Return (x, y) of the center of cell containing provided text 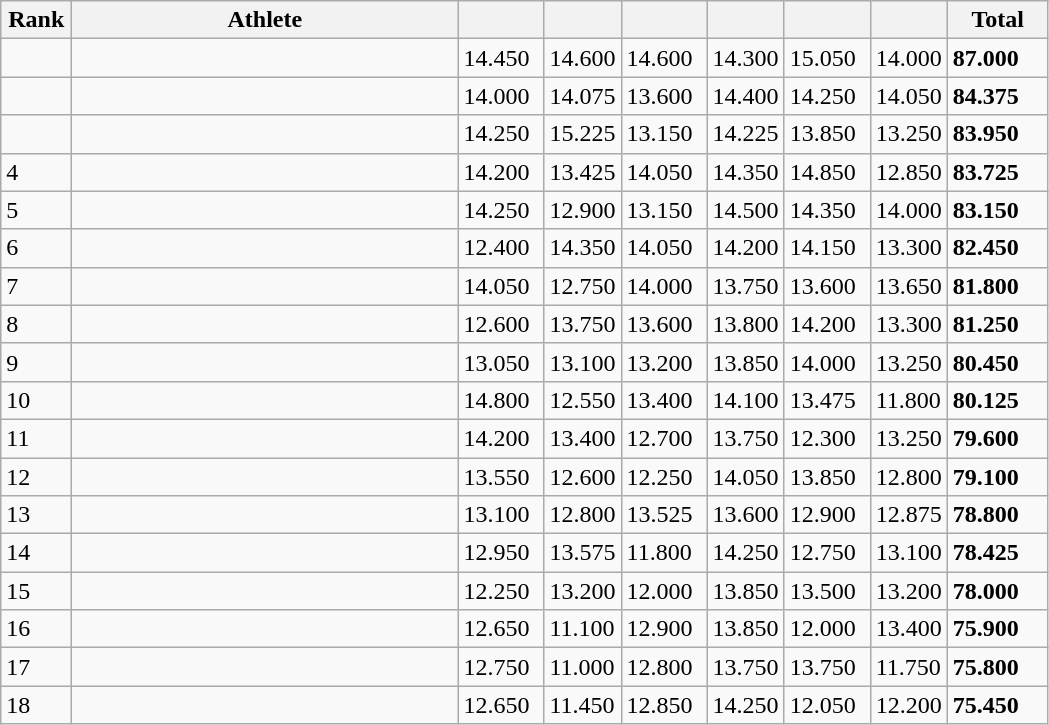
14.400 (746, 96)
81.800 (998, 286)
16 (36, 629)
13 (36, 515)
15.225 (582, 134)
12.700 (664, 438)
11.450 (582, 705)
7 (36, 286)
12.550 (582, 400)
11.750 (908, 667)
12.875 (908, 515)
79.600 (998, 438)
80.125 (998, 400)
14.075 (582, 96)
14 (36, 553)
12.200 (908, 705)
Rank (36, 20)
12 (36, 477)
11.000 (582, 667)
12.300 (827, 438)
13.550 (501, 477)
87.000 (998, 58)
83.950 (998, 134)
83.150 (998, 210)
13.525 (664, 515)
13.475 (827, 400)
12.400 (501, 248)
81.250 (998, 324)
14.450 (501, 58)
83.725 (998, 172)
78.000 (998, 591)
75.800 (998, 667)
15.050 (827, 58)
14.150 (827, 248)
4 (36, 172)
11 (36, 438)
13.050 (501, 362)
Total (998, 20)
14.800 (501, 400)
13.650 (908, 286)
12.950 (501, 553)
Athlete (265, 20)
75.900 (998, 629)
79.100 (998, 477)
82.450 (998, 248)
14.500 (746, 210)
14.850 (827, 172)
15 (36, 591)
84.375 (998, 96)
10 (36, 400)
6 (36, 248)
13.800 (746, 324)
11.100 (582, 629)
13.500 (827, 591)
17 (36, 667)
13.425 (582, 172)
18 (36, 705)
12.050 (827, 705)
78.800 (998, 515)
80.450 (998, 362)
9 (36, 362)
14.100 (746, 400)
14.300 (746, 58)
5 (36, 210)
8 (36, 324)
13.575 (582, 553)
75.450 (998, 705)
14.225 (746, 134)
78.425 (998, 553)
